Output the [x, y] coordinate of the center of the cell containing the given text.  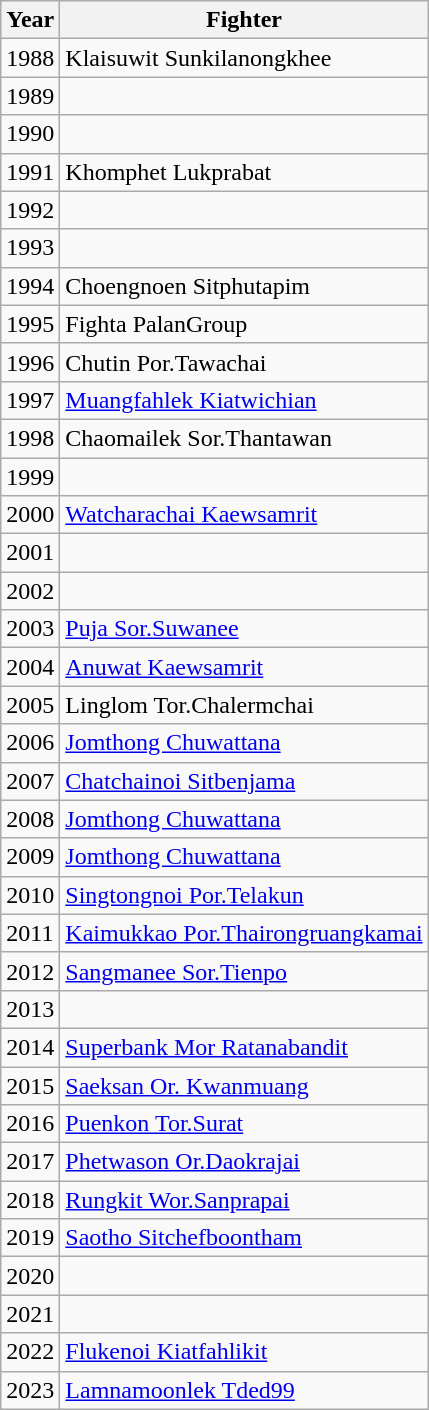
2007 [30, 781]
2008 [30, 819]
1998 [30, 438]
2015 [30, 1085]
Chaomailek Sor.Thantawan [244, 438]
1989 [30, 96]
Puenkon Tor.Surat [244, 1124]
1993 [30, 248]
1991 [30, 172]
Puja Sor.Suwanee [244, 629]
Fighter [244, 20]
2016 [30, 1124]
2014 [30, 1047]
1988 [30, 58]
2019 [30, 1238]
Lamnamoonlek Tded99 [244, 1390]
1995 [30, 324]
Linglom Tor.Chalermchai [244, 705]
Klaisuwit Sunkilanongkhee [244, 58]
2005 [30, 705]
1994 [30, 286]
2002 [30, 591]
Sangmanee Sor.Tienpo [244, 971]
Choengnoen Sitphutapim [244, 286]
2009 [30, 857]
1997 [30, 400]
Saeksan Or. Kwanmuang [244, 1085]
1992 [30, 210]
Anuwat Kaewsamrit [244, 667]
Rungkit Wor.Sanprapai [244, 1200]
2012 [30, 971]
2006 [30, 743]
Phetwason Or.Daokrajai [244, 1162]
1999 [30, 477]
2022 [30, 1352]
Chatchainoi Sitbenjama [244, 781]
Fighta PalanGroup [244, 324]
2004 [30, 667]
Flukenoi Kiatfahlikit [244, 1352]
1996 [30, 362]
1990 [30, 134]
Kaimukkao Por.Thairongruangkamai [244, 933]
2018 [30, 1200]
2023 [30, 1390]
Year [30, 20]
2013 [30, 1009]
2001 [30, 553]
2003 [30, 629]
Singtongnoi Por.Telakun [244, 895]
2020 [30, 1276]
Superbank Mor Ratanabandit [244, 1047]
2021 [30, 1314]
2011 [30, 933]
2017 [30, 1162]
2000 [30, 515]
Muangfahlek Kiatwichian [244, 400]
Saotho Sitchefboontham [244, 1238]
Khomphet Lukprabat [244, 172]
Chutin Por.Tawachai [244, 362]
Watcharachai Kaewsamrit [244, 515]
2010 [30, 895]
